Return (x, y) of the center of cell containing provided text 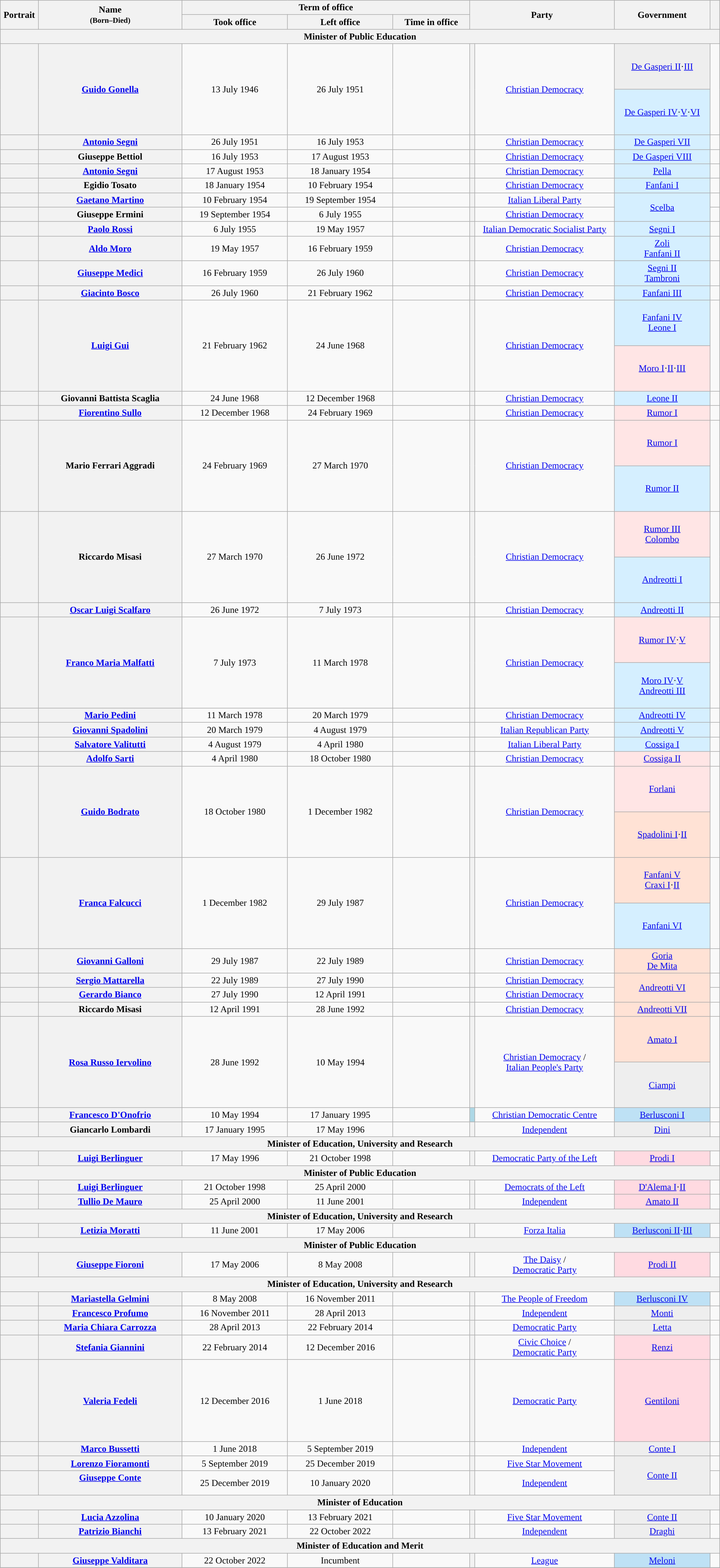
Giuseppe Fioroni (110, 1264)
Stefania Giannini (110, 1347)
Draghi (662, 1532)
Italian Democratic Socialist Party (545, 229)
De Gasperi IV·V·VI (662, 112)
Giuseppe Conte (110, 1483)
Giovanni Battista Scaglia (110, 399)
The People of Freedom (545, 1299)
Fanfani VI (662, 926)
Berlusconi II·III (662, 1231)
Democrats of the Left (545, 1187)
Giuseppe Bettiol (110, 157)
Minister of Education (360, 1502)
Andreotti I (662, 580)
Moro I·II·III (662, 369)
De Gasperi VII (662, 142)
Giuseppe Valditara (110, 1560)
Christian Democracy /Italian People's Party (545, 1062)
Andreotti VI (662, 987)
Christian Democratic Centre (545, 1115)
Letizia Moratti (110, 1231)
Mario Ferrari Aggradi (110, 466)
Sergio Mattarella (110, 980)
Fanfani III (662, 293)
Marco Bussetti (110, 1449)
Andreotti IV (662, 715)
Guido Bodrato (110, 812)
Democratic Party of the Left (545, 1158)
Mario Pedini (110, 715)
Prodi II (662, 1264)
Ciampi (662, 1085)
Meloni (662, 1560)
GoriaDe Mita (662, 960)
Monti (662, 1313)
Minister of Education and Merit (360, 1546)
Giancarlo Lombardi (110, 1129)
Berlusconi I (662, 1115)
Moro IV·VAndreotti III (662, 685)
13 July 1946 (235, 89)
Prodi I (662, 1158)
Term of office (326, 8)
Francesco Profumo (110, 1313)
Fiorentino Sullo (110, 413)
Maria Chiara Carrozza (110, 1327)
Giovanni Galloni (110, 960)
Leone II (662, 399)
De Gasperi II·III (662, 66)
Portrait (19, 15)
Berlusconi IV (662, 1299)
Dini (662, 1129)
ZoliFanfani II (662, 248)
Name(Born–Died) (110, 15)
Letta (662, 1327)
Andreotti II (662, 610)
Pella (662, 171)
Cossiga I (662, 744)
Segni I (662, 229)
Civic Choice /Democratic Party (545, 1347)
Lucia Azzolina (110, 1517)
Gerardo Bianco (110, 995)
Andreotti VII (662, 1009)
Giacinto Bosco (110, 293)
Gaetano Martino (110, 200)
Incumbent (340, 1560)
Party (542, 15)
Giuseppe Medici (110, 273)
Egidio Tosato (110, 185)
D'Alema I·II (662, 1187)
Franca Falcucci (110, 903)
Rumor II (662, 489)
De Gasperi VIII (662, 157)
Renzi (662, 1347)
Government (662, 15)
Scelba (662, 207)
Valeria Fedeli (110, 1400)
Lorenzo Fioramonti (110, 1463)
Aldo Moro (110, 248)
Took office (235, 22)
Franco Maria Malfatti (110, 663)
Italian Republican Party (545, 730)
Amato II (662, 1202)
Andreotti V (662, 730)
Conte I (662, 1449)
Cossiga II (662, 759)
Forlani (662, 789)
Segni IITambroni (662, 273)
Giovanni Spadolini (110, 730)
Adolfo Sarti (110, 759)
Salvatore Valitutti (110, 744)
Rosa Russo Iervolino (110, 1062)
Paolo Rossi (110, 229)
Francesco D'Onofrio (110, 1115)
Rumor IIIColombo (662, 534)
Amato I (662, 1039)
Giuseppe Ermini (110, 214)
Fanfani IVLeone I (662, 323)
Tullio De Mauro (110, 1202)
League (545, 1560)
Fanfani I (662, 185)
Time in office (431, 22)
Luigi Gui (110, 346)
Oscar Luigi Scalfaro (110, 610)
The Daisy /Democratic Party (545, 1264)
Spadolini I·II (662, 834)
Fanfani VCraxi I·II (662, 880)
Rumor IV·V (662, 640)
Left office (340, 22)
Patrizio Bianchi (110, 1532)
Forza Italia (545, 1231)
Gentiloni (662, 1400)
Guido Gonella (110, 89)
Mariastella Gelmini (110, 1299)
